Scan for the cell matching the given text and deliver its (x, y) coordinate at center. 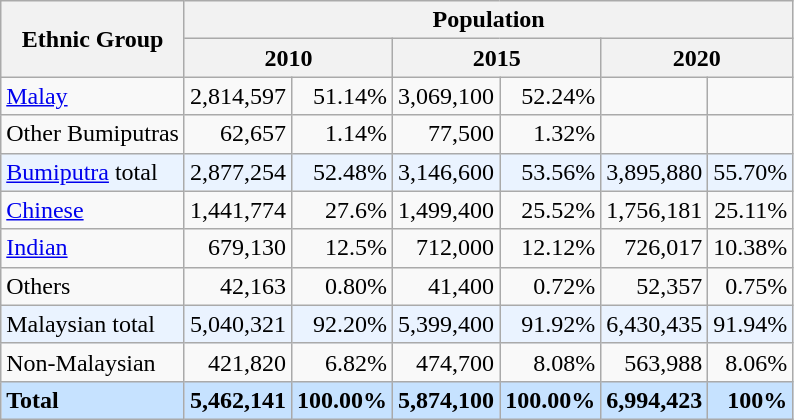
12.5% (342, 248)
8.06% (750, 362)
55.70% (750, 172)
6,994,423 (654, 400)
Others (93, 286)
52,357 (654, 286)
53.56% (550, 172)
25.52% (550, 210)
Malaysian total (93, 324)
474,700 (446, 362)
10.38% (750, 248)
0.80% (342, 286)
0.75% (750, 286)
3,069,100 (446, 96)
1,441,774 (238, 210)
5,399,400 (446, 324)
1,499,400 (446, 210)
5,462,141 (238, 400)
5,874,100 (446, 400)
2010 (288, 58)
41,400 (446, 286)
52.24% (550, 96)
91.92% (550, 324)
726,017 (654, 248)
1.14% (342, 134)
25.11% (750, 210)
421,820 (238, 362)
712,000 (446, 248)
Malay (93, 96)
8.08% (550, 362)
12.12% (550, 248)
Other Bumiputras (93, 134)
563,988 (654, 362)
1.32% (550, 134)
52.48% (342, 172)
51.14% (342, 96)
6.82% (342, 362)
6,430,435 (654, 324)
3,895,880 (654, 172)
27.6% (342, 210)
Total (93, 400)
92.20% (342, 324)
2,877,254 (238, 172)
3,146,600 (446, 172)
2020 (697, 58)
679,130 (238, 248)
62,657 (238, 134)
Bumiputra total (93, 172)
Ethnic Group (93, 39)
Chinese (93, 210)
100% (750, 400)
Indian (93, 248)
Non-Malaysian (93, 362)
77,500 (446, 134)
2,814,597 (238, 96)
91.94% (750, 324)
42,163 (238, 286)
2015 (497, 58)
1,756,181 (654, 210)
0.72% (550, 286)
5,040,321 (238, 324)
Population (488, 20)
